Pinpoint the cell where the given text exists, returning its (x, y) midpoint coordinate. 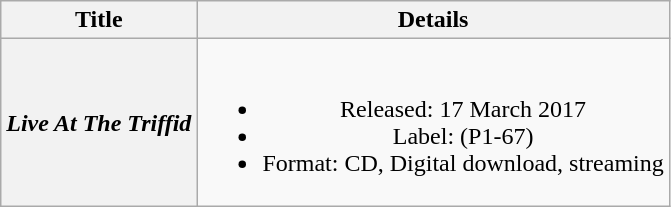
Released: 17 March 2017Label: (P1-67)Format: CD, Digital download, streaming (433, 122)
Live At The Triffid (99, 122)
Details (433, 20)
Title (99, 20)
